Output the [X, Y] coordinate of the center of the cell containing the given text.  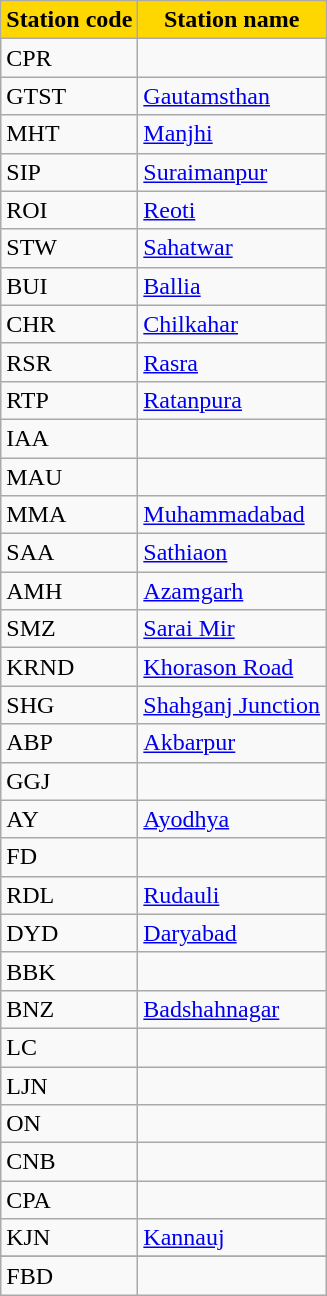
Station code [70, 20]
DYD [70, 933]
RTP [70, 400]
BNZ [70, 1009]
Ballia [232, 286]
GTST [70, 96]
ROI [70, 210]
Muhammadabad [232, 515]
Akbarpur [232, 743]
BBK [70, 971]
MAU [70, 477]
Azamgarh [232, 591]
AY [70, 819]
Gautamsthan [232, 96]
Daryabad [232, 933]
Ayodhya [232, 819]
Suraimanpur [232, 172]
LC [70, 1047]
Sarai Mir [232, 629]
Badshahnagar [232, 1009]
RDL [70, 895]
Chilkahar [232, 324]
MMA [70, 515]
Khorason Road [232, 667]
Reoti [232, 210]
Station name [232, 20]
ABP [70, 743]
Sathiaon [232, 553]
Rudauli [232, 895]
ON [70, 1124]
Sahatwar [232, 248]
SIP [70, 172]
Rasra [232, 362]
FBD [70, 1276]
SHG [70, 705]
MHT [70, 134]
GGJ [70, 781]
KJN [70, 1238]
STW [70, 248]
SMZ [70, 629]
Shahganj Junction [232, 705]
Manjhi [232, 134]
CPR [70, 58]
CHR [70, 324]
CNB [70, 1162]
CPA [70, 1200]
RSR [70, 362]
SAA [70, 553]
LJN [70, 1085]
FD [70, 857]
Ratanpura [232, 400]
AMH [70, 591]
IAA [70, 438]
BUI [70, 286]
Kannauj [232, 1238]
KRND [70, 667]
